Locate the cell with the specified text and output its [x, y] center coordinate. 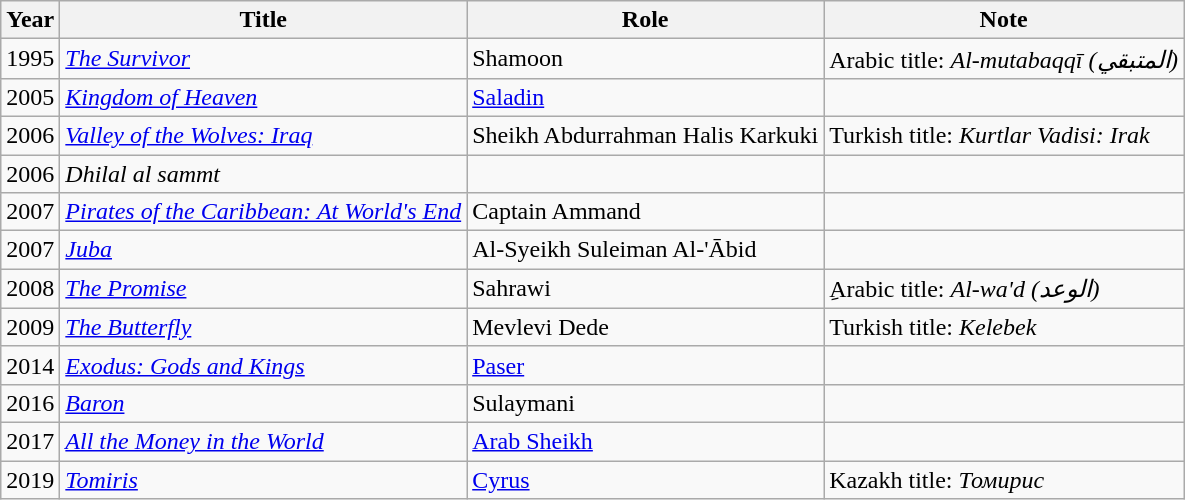
Arabic title: Al-mutabaqqī (المتبقي) [1004, 59]
Baron [264, 403]
2008 [30, 289]
Dhilal al sammt [264, 173]
Juba [264, 250]
2014 [30, 365]
Kingdom of Heaven [264, 97]
Al-Syeikh Suleiman Al-'Ābid [646, 250]
1995 [30, 59]
Shamoon [646, 59]
All the Money in the World [264, 441]
Saladin [646, 97]
The Butterfly [264, 327]
Note [1004, 20]
2019 [30, 479]
Sahrawi [646, 289]
2017 [30, 441]
Kazakh title: Томирис [1004, 479]
Sheikh Abdurrahman Halis Karkuki [646, 135]
2005 [30, 97]
Valley of the Wolves: Iraq [264, 135]
Arab Sheikh [646, 441]
Cyrus [646, 479]
Turkish title: Kurtlar Vadisi: Irak [1004, 135]
The Survivor [264, 59]
Tomiris [264, 479]
Turkish title: Kelebek [1004, 327]
2016 [30, 403]
The Promise [264, 289]
Exodus: Gods and Kings [264, 365]
ِArabic title: Al-wa'd (الوعد) [1004, 289]
Pirates of the Caribbean: At World's End [264, 212]
Role [646, 20]
Paser [646, 365]
Mevlevi Dede [646, 327]
Sulaymani [646, 403]
Captain Ammand [646, 212]
Title [264, 20]
2009 [30, 327]
Year [30, 20]
